Search for the cell housing the specified text and yield its (x, y) center coordinate. 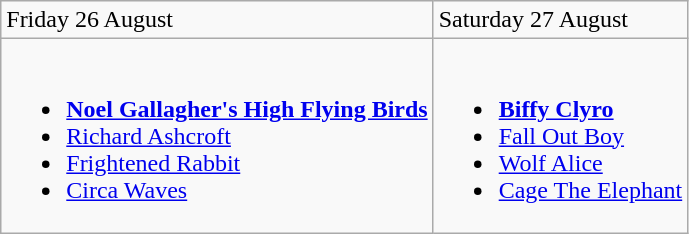
Biffy ClyroFall Out BoyWolf AliceCage The Elephant (560, 136)
Friday 26 August (217, 20)
Noel Gallagher's High Flying BirdsRichard AshcroftFrightened RabbitCirca Waves (217, 136)
Saturday 27 August (560, 20)
